Provide the (x, y) coordinate of the cell's center where the given text is located.  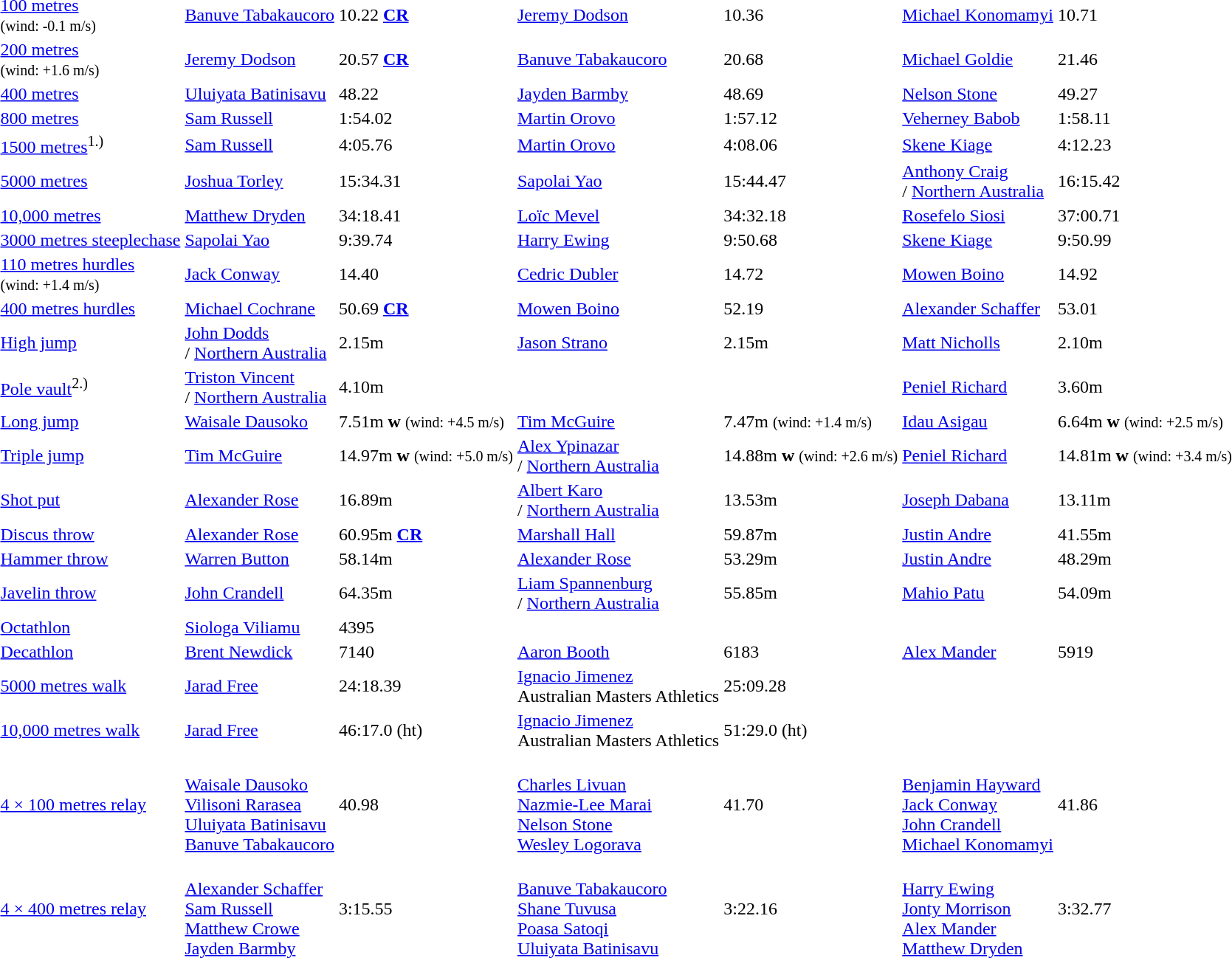
Mahio Patu (978, 593)
13.53m (811, 500)
14.97m w (wind: +5.0 m/s) (425, 456)
Idau Asigau (978, 421)
4.10m (425, 387)
Alex Mander (978, 652)
Matthew Dryden (260, 216)
Triston Vincent / Northern Australia (260, 387)
15:34.31 (425, 182)
1:54.02 (425, 118)
Michael Goldie (978, 59)
40.98 (425, 804)
34:32.18 (811, 216)
Jason Strano (618, 342)
Marshall Hall (618, 534)
1:57.12 (811, 118)
9:50.68 (811, 240)
Liam Spannenburg / Northern Australia (618, 593)
7.47m (wind: +1.4 m/s) (811, 421)
14.88m w (wind: +2.6 m/s) (811, 456)
Rosefelo Siosi (978, 216)
Aaron Booth (618, 652)
Harry Ewing (618, 240)
Charles LivuanNazmie-Lee MaraiNelson StoneWesley Logorava (618, 804)
52.19 (811, 309)
53.29m (811, 559)
John Dodds / Northern Australia (260, 342)
Cedric Dubler (618, 275)
58.14m (425, 559)
25:09.28 (811, 686)
Benjamin HaywardJack ConwayJohn CrandellMichael Konomamyi (978, 804)
16.89m (425, 500)
Joshua Torley (260, 182)
Veherney Babob (978, 118)
Siologa Viliamu (260, 627)
7140 (425, 652)
60.95m CR (425, 534)
48.22 (425, 94)
Waisale DausokoVilisoni RaraseaUluiyata BatinisavuBanuve Tabakaucoro (260, 804)
Joseph Dabana (978, 500)
4395 (425, 627)
Loïc Mevel (618, 216)
24:18.39 (425, 686)
Jeremy Dodson (260, 59)
7.51m w (wind: +4.5 m/s) (425, 421)
14.72 (811, 275)
Uluiyata Batinisavu (260, 94)
Nelson Stone (978, 94)
41.70 (811, 804)
Jayden Barmby (618, 94)
Alex Ypinazar / Northern Australia (618, 456)
Warren Button (260, 559)
64.35m (425, 593)
6183 (811, 652)
9:39.74 (425, 240)
48.69 (811, 94)
20.57 CR (425, 59)
John Crandell (260, 593)
Waisale Dausoko (260, 421)
20.68 (811, 59)
14.40 (425, 275)
59.87m (811, 534)
Albert Karo / Northern Australia (618, 500)
Michael Cochrane (260, 309)
4:05.76 (425, 145)
55.85m (811, 593)
34:18.41 (425, 216)
Banuve Tabakaucoro (618, 59)
46:17.0 (ht) (425, 731)
Anthony Craig / Northern Australia (978, 182)
51:29.0 (ht) (811, 731)
50.69 CR (425, 309)
Jack Conway (260, 275)
Alexander Schaffer (978, 309)
4:08.06 (811, 145)
15:44.47 (811, 182)
Brent Newdick (260, 652)
Matt Nicholls (978, 342)
